Extract the (X, Y) coordinate from the center of the cell holding the provided text.  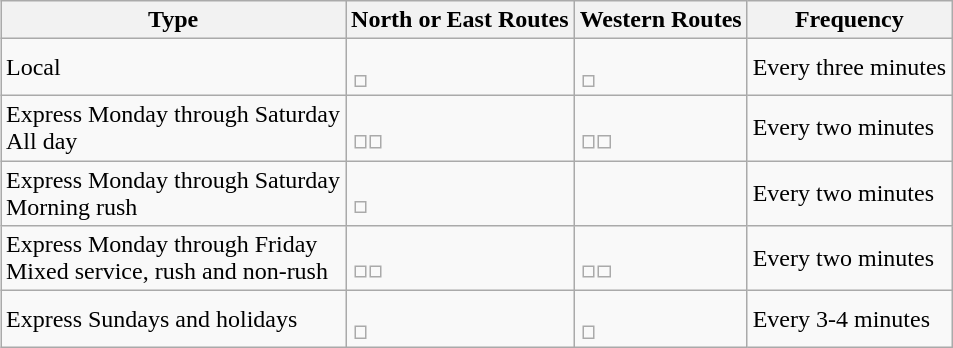
Express Monday through SaturdayMorning rush (172, 192)
Express Sundays and holidays (172, 320)
Local (172, 68)
Western Routes (660, 20)
North or East Routes (460, 20)
Express Monday through FridayMixed service, rush and non-rush (172, 258)
Every three minutes (849, 68)
Every 3-4 minutes (849, 320)
Frequency (849, 20)
Type (172, 20)
Express Monday through SaturdayAll day (172, 128)
